Determine the [x, y] coordinate at the center of the cell enclosing the given text.  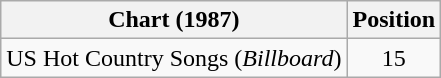
US Hot Country Songs (Billboard) [174, 58]
Chart (1987) [174, 20]
Position [394, 20]
15 [394, 58]
